Extract the [X, Y] coordinate from the center of the cell holding the provided text.  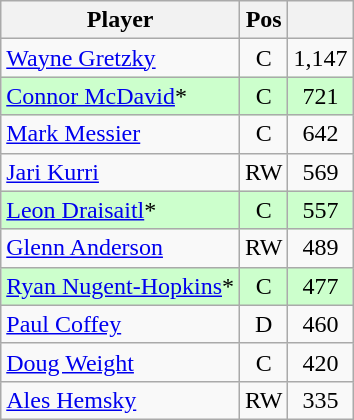
460 [320, 324]
477 [320, 286]
Glenn Anderson [120, 248]
335 [320, 400]
Connor McDavid* [120, 96]
420 [320, 362]
721 [320, 96]
Wayne Gretzky [120, 58]
Jari Kurri [120, 172]
Ryan Nugent-Hopkins* [120, 286]
489 [320, 248]
Ales Hemsky [120, 400]
D [264, 324]
Player [120, 20]
Mark Messier [120, 134]
Leon Draisaitl* [120, 210]
Pos [264, 20]
569 [320, 172]
Doug Weight [120, 362]
Paul Coffey [120, 324]
557 [320, 210]
642 [320, 134]
1,147 [320, 58]
